Return the (x, y) coordinate for the center point of the cell that contains the specified text.  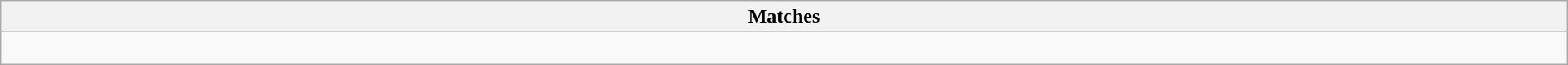
Matches (784, 17)
